Identify which cell holds the provided text, then report its [X, Y] central coordinate. 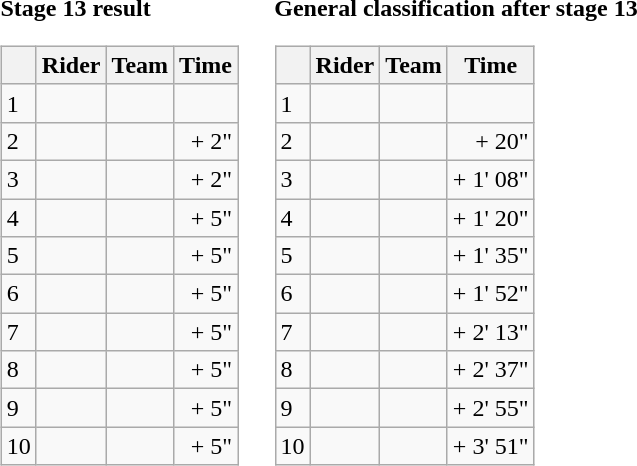
+ 2' 55" [490, 408]
+ 1' 20" [490, 217]
+ 3' 51" [490, 446]
+ 2' 13" [490, 332]
+ 2' 37" [490, 370]
+ 20" [490, 141]
+ 1' 35" [490, 256]
+ 1' 08" [490, 179]
+ 1' 52" [490, 294]
